Output the [x, y] coordinate of the center of the cell containing the given text.  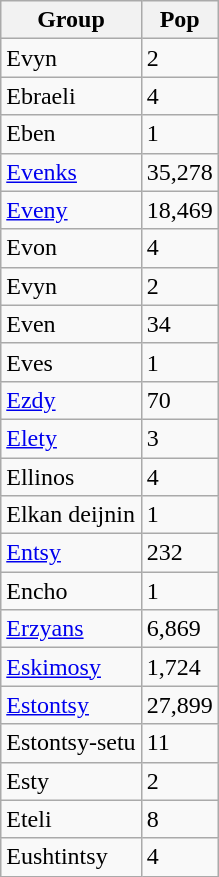
Evon [71, 248]
Ebraeli [71, 96]
Eteli [71, 819]
Eves [71, 362]
8 [180, 819]
Encho [71, 591]
11 [180, 743]
Pop [180, 20]
Ellinos [71, 477]
Entsy [71, 553]
Eben [71, 134]
70 [180, 400]
6,869 [180, 629]
27,899 [180, 705]
Esty [71, 781]
18,469 [180, 210]
Estontsy-setu [71, 743]
Elkan deijnin [71, 515]
Ezdy [71, 400]
Eskimosy [71, 667]
35,278 [180, 172]
232 [180, 553]
Elety [71, 438]
Eveny [71, 210]
Even [71, 324]
Evenks [71, 172]
Group [71, 20]
34 [180, 324]
3 [180, 438]
Erzyans [71, 629]
Estontsy [71, 705]
Eushtintsy [71, 857]
1,724 [180, 667]
